Return [X, Y] of the center of cell containing provided text 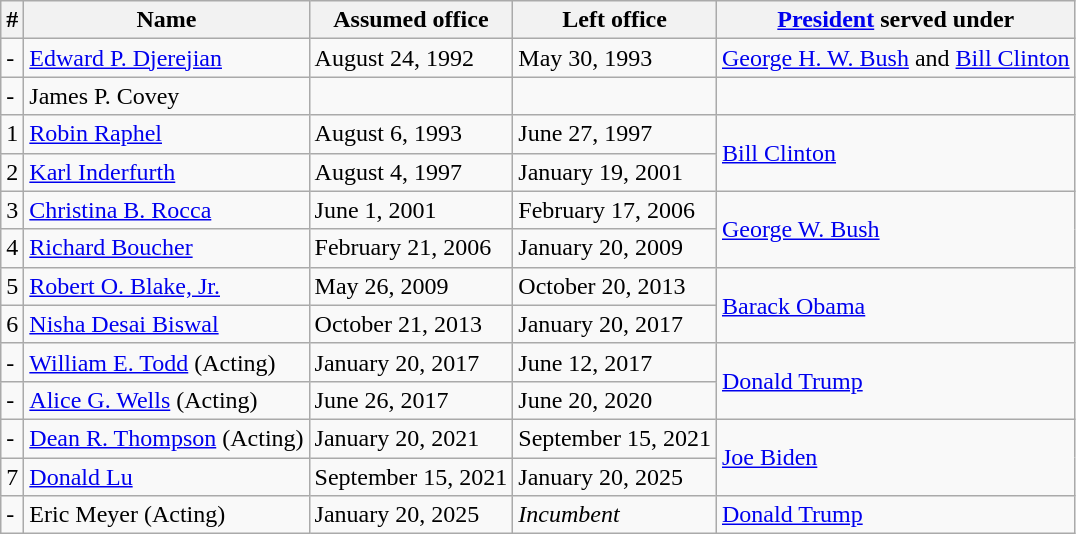
3 [12, 210]
# [12, 20]
June 27, 1997 [615, 134]
Robin Raphel [166, 134]
Eric Meyer (Acting) [166, 515]
President served under [896, 20]
Alice G. Wells (Acting) [166, 400]
August 6, 1993 [411, 134]
5 [12, 286]
Karl Inderfurth [166, 172]
May 26, 2009 [411, 286]
George W. Bush [896, 229]
August 4, 1997 [411, 172]
January 19, 2001 [615, 172]
Incumbent [615, 515]
May 30, 1993 [615, 58]
Bill Clinton [896, 153]
January 20, 2021 [411, 438]
June 26, 2017 [411, 400]
June 20, 2020 [615, 400]
Robert O. Blake, Jr. [166, 286]
Joe Biden [896, 457]
February 21, 2006 [411, 248]
7 [12, 477]
Left office [615, 20]
Richard Boucher [166, 248]
June 1, 2001 [411, 210]
Nisha Desai Biswal [166, 324]
Barack Obama [896, 305]
William E. Todd (Acting) [166, 362]
2 [12, 172]
Name [166, 20]
Christina B. Rocca [166, 210]
George H. W. Bush and Bill Clinton [896, 58]
February 17, 2006 [615, 210]
January 20, 2009 [615, 248]
Assumed office [411, 20]
6 [12, 324]
August 24, 1992 [411, 58]
October 20, 2013 [615, 286]
James P. Covey [166, 96]
4 [12, 248]
June 12, 2017 [615, 362]
October 21, 2013 [411, 324]
1 [12, 134]
Donald Lu [166, 477]
Dean R. Thompson (Acting) [166, 438]
Edward P. Djerejian [166, 58]
